Pinpoint the cell where the given text exists, returning its [X, Y] midpoint coordinate. 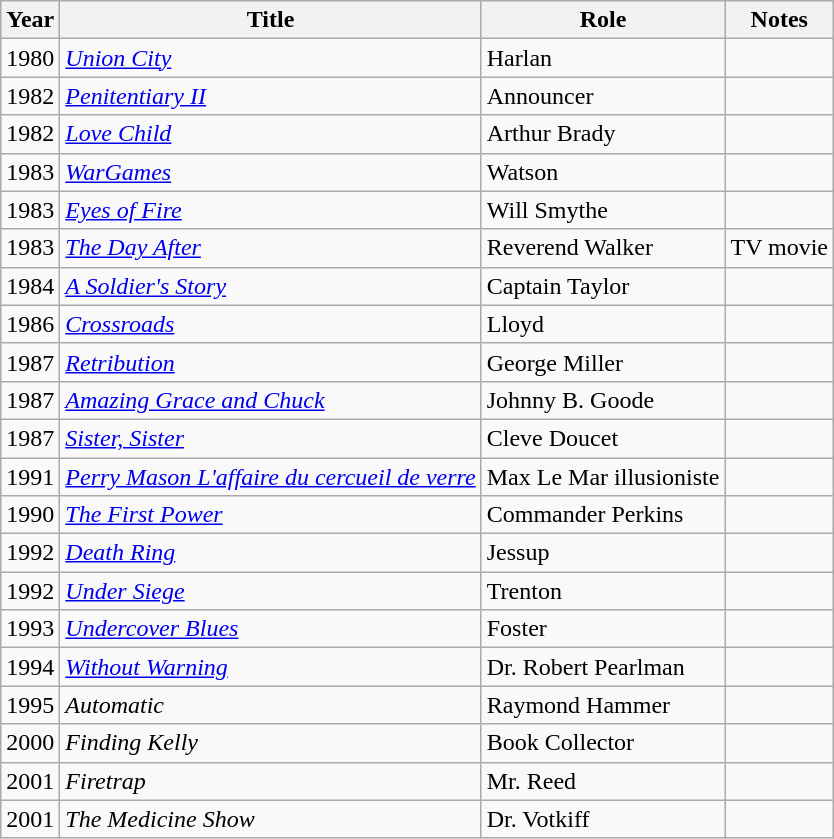
1986 [30, 324]
1990 [30, 515]
Commander Perkins [603, 515]
Book Collector [603, 743]
Mr. Reed [603, 781]
TV movie [780, 248]
Johnny B. Goode [603, 400]
1980 [30, 58]
Dr. Robert Pearlman [603, 667]
The Medicine Show [270, 819]
Death Ring [270, 553]
Dr. Votkiff [603, 819]
Title [270, 20]
Under Siege [270, 591]
Union City [270, 58]
1991 [30, 477]
Eyes of Fire [270, 210]
Arthur Brady [603, 134]
George Miller [603, 362]
Without Warning [270, 667]
2000 [30, 743]
The First Power [270, 515]
1984 [30, 286]
Foster [603, 629]
Reverend Walker [603, 248]
Notes [780, 20]
Penitentiary II [270, 96]
Will Smythe [603, 210]
Sister, Sister [270, 438]
Announcer [603, 96]
A Soldier's Story [270, 286]
Lloyd [603, 324]
Undercover Blues [270, 629]
Cleve Doucet [603, 438]
1995 [30, 705]
Automatic [270, 705]
Max Le Mar illusioniste [603, 477]
Captain Taylor [603, 286]
1993 [30, 629]
WarGames [270, 172]
Amazing Grace and Chuck [270, 400]
Harlan [603, 58]
Love Child [270, 134]
Firetrap [270, 781]
Trenton [603, 591]
Finding Kelly [270, 743]
Jessup [603, 553]
Year [30, 20]
The Day After [270, 248]
Crossroads [270, 324]
Perry Mason L'affaire du cercueil de verre [270, 477]
1994 [30, 667]
Retribution [270, 362]
Raymond Hammer [603, 705]
Watson [603, 172]
Role [603, 20]
